Pinpoint the cell where the given text exists, returning its (x, y) midpoint coordinate. 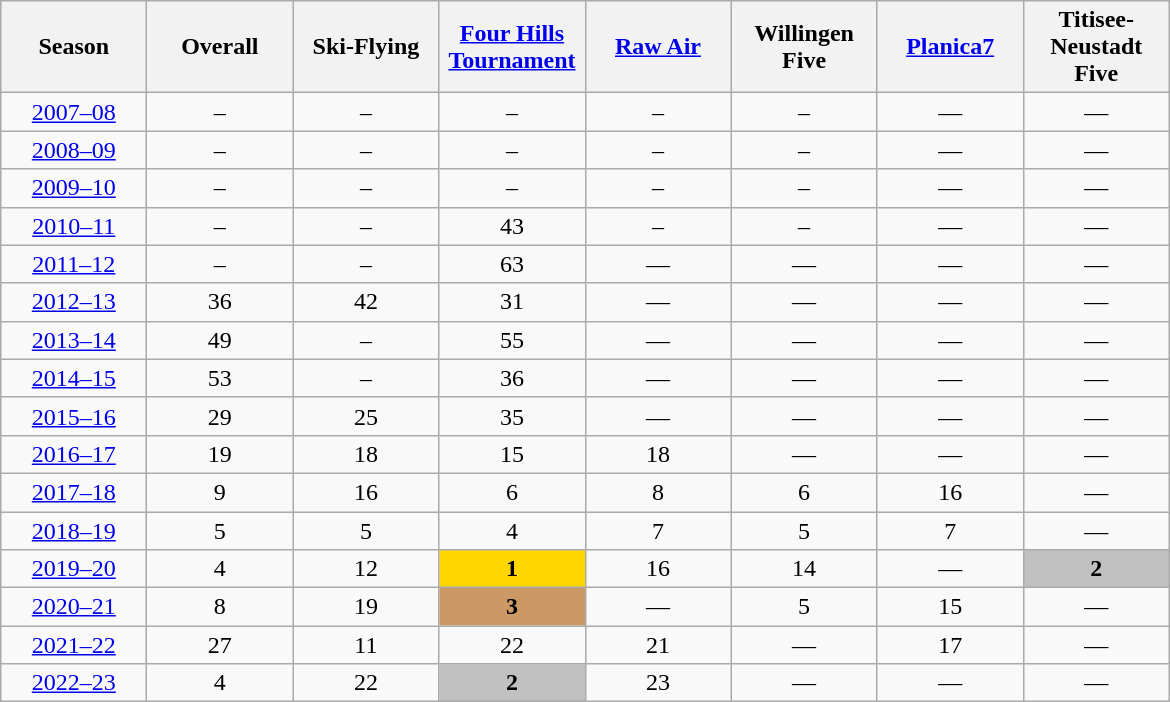
2009–10 (74, 188)
2014–15 (74, 378)
Planica7 (950, 47)
29 (220, 416)
63 (512, 264)
2016–17 (74, 454)
2020–21 (74, 607)
25 (366, 416)
2018–19 (74, 531)
17 (950, 645)
42 (366, 302)
2007–08 (74, 112)
23 (658, 683)
2012–13 (74, 302)
43 (512, 226)
Willingen Five (804, 47)
53 (220, 378)
2019–20 (74, 569)
35 (512, 416)
2015–16 (74, 416)
11 (366, 645)
2022–23 (74, 683)
55 (512, 340)
Titisee-Neustadt Five (1096, 47)
Raw Air (658, 47)
31 (512, 302)
1 (512, 569)
2010–11 (74, 226)
14 (804, 569)
2017–18 (74, 492)
49 (220, 340)
Four Hills Tournament (512, 47)
Overall (220, 47)
Season (74, 47)
2013–14 (74, 340)
27 (220, 645)
12 (366, 569)
3 (512, 607)
2021–22 (74, 645)
21 (658, 645)
2011–12 (74, 264)
2008–09 (74, 150)
Ski-Flying (366, 47)
9 (220, 492)
